Capture the cell that displays the provided text and extract its (x, y) central coordinate. 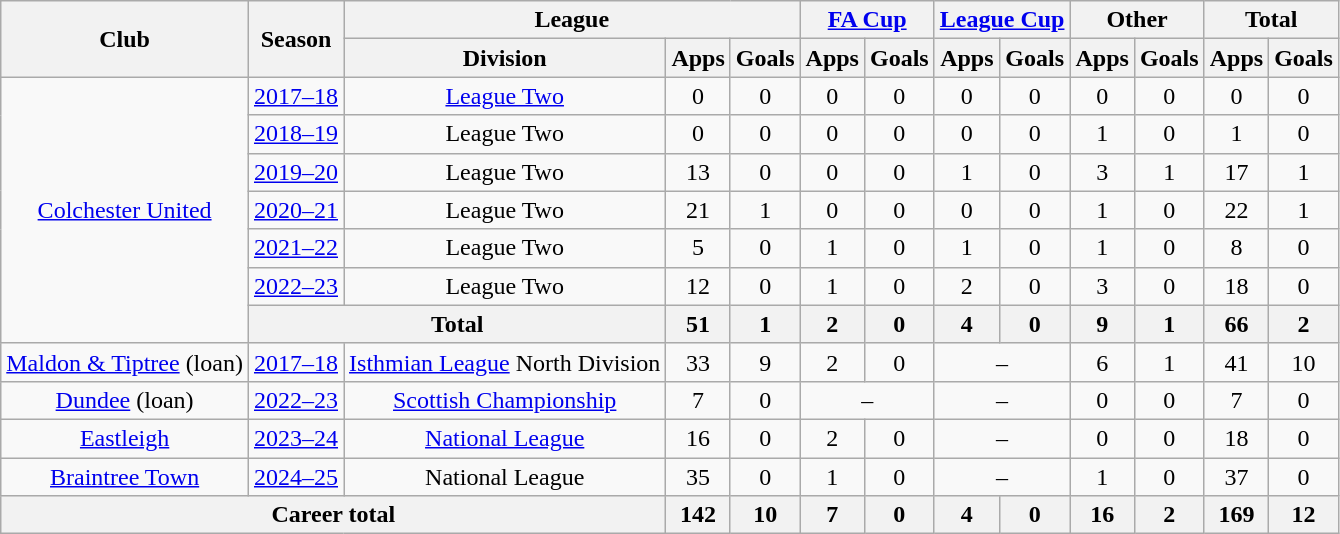
2023–24 (296, 438)
Scottish Championship (505, 400)
Dundee (loan) (125, 400)
66 (1236, 324)
Other (1137, 20)
Season (296, 39)
35 (698, 477)
Colchester United (125, 210)
41 (1236, 362)
2018–19 (296, 134)
33 (698, 362)
169 (1236, 515)
Club (125, 39)
2020–21 (296, 210)
8 (1236, 248)
Eastleigh (125, 438)
Career total (334, 515)
2019–20 (296, 172)
5 (698, 248)
17 (1236, 172)
2021–22 (296, 248)
37 (1236, 477)
Maldon & Tiptree (loan) (125, 362)
51 (698, 324)
2024–25 (296, 477)
League Cup (1002, 20)
Braintree Town (125, 477)
13 (698, 172)
22 (1236, 210)
142 (698, 515)
Isthmian League North Division (505, 362)
21 (698, 210)
6 (1102, 362)
League (572, 20)
FA Cup (867, 20)
Division (505, 58)
